Return (X, Y) of the center of cell containing provided text 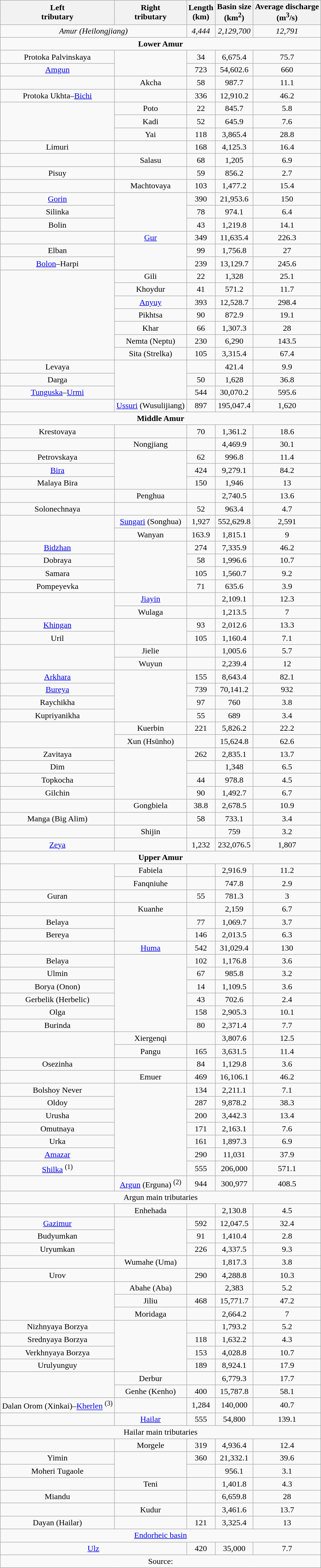
974.1 (234, 212)
421.4 (234, 367)
200 (201, 1116)
Elban (57, 250)
2,129,700 (234, 31)
Khingan (57, 625)
4,936.4 (234, 1445)
Verkhnyaya Borzya (57, 1353)
12,047.5 (234, 1223)
93 (201, 625)
274 (201, 548)
30.1 (287, 444)
944 (201, 1183)
58.1 (287, 1391)
987.7 (234, 83)
400 (201, 1391)
103 (201, 186)
360 (201, 1458)
Oldoy (57, 1103)
287 (201, 1103)
262 (201, 754)
393 (201, 302)
552,629.8 (234, 522)
15,624.8 (234, 741)
978.8 (234, 780)
15,771.7 (234, 1301)
140,000 (234, 1405)
165 (201, 1051)
Sita (Strelka) (150, 354)
143.5 (287, 341)
84 (201, 1064)
13,129.7 (234, 263)
17.9 (287, 1365)
468 (201, 1301)
Krestovaya (57, 431)
226 (201, 1249)
Protoka Ukhta–Bichi (57, 96)
469 (201, 1077)
963.4 (234, 509)
9.2 (287, 573)
25.1 (287, 276)
Guran (57, 896)
571.2 (234, 289)
71 (201, 586)
1,109.5 (234, 987)
1,560.7 (234, 573)
Nongjiang (150, 444)
689 (234, 715)
Wumahe (Uma) (150, 1262)
1,620 (287, 405)
Endorheic basin (161, 1535)
62.6 (287, 741)
8,643.4 (234, 676)
Bira (57, 470)
Dalan Orom (Xinkai)–Kherlen (3) (57, 1405)
Poto (150, 109)
6.5 (287, 767)
Malaya Bira (57, 483)
155 (201, 676)
Limuri (57, 147)
Hailar main tributaries (161, 1432)
16.4 (287, 147)
10.1 (287, 1012)
Shijin (150, 831)
67 (201, 974)
635.6 (234, 586)
2,159 (234, 909)
Argun main tributaries (161, 1198)
206,000 (234, 1168)
390 (201, 199)
14 (201, 987)
12.4 (287, 1445)
542 (201, 948)
420 (201, 1548)
Darga (57, 380)
Derbur (150, 1378)
1,897.3 (234, 1142)
Srednyaya Borzya (57, 1340)
1,307.3 (234, 328)
2.4 (287, 999)
Anyuy (150, 302)
Fanqniuhe (150, 883)
1,176.8 (234, 961)
9.3 (287, 1249)
146 (201, 935)
Borya (Onon) (57, 987)
68 (201, 160)
424 (201, 470)
47.2 (287, 1301)
Nemta (Neptu) (150, 341)
1,205 (234, 160)
1,815.1 (234, 535)
239 (201, 263)
Jielie (150, 651)
12,791 (287, 31)
1,628 (234, 380)
Pangu (150, 1051)
733.1 (234, 819)
44 (201, 780)
Yai (150, 134)
67.4 (287, 354)
245.6 (287, 263)
Jiayin (150, 599)
1,632.2 (234, 1340)
Genhe (Kenho) (150, 1391)
28.8 (287, 134)
3,325.4 (234, 1523)
62 (201, 457)
Source: (161, 1561)
38.8 (201, 806)
6.4 (287, 212)
Gili (150, 276)
1,328 (234, 276)
8,924.1 (234, 1365)
Huma (150, 948)
2,371.4 (234, 1025)
Burinda (57, 1025)
130 (287, 948)
Kuanhe (150, 909)
Lefttributary (57, 13)
Dayan (Hailar) (57, 1523)
80 (201, 1025)
Gazimur (57, 1223)
Bureya (57, 689)
2,130.8 (234, 1210)
3 (287, 896)
Wuyun (150, 664)
153 (201, 1353)
Salasu (150, 160)
595.6 (287, 393)
Samara (57, 573)
2,109.1 (234, 599)
Petrovskaya (57, 457)
Dim (57, 767)
Amur (Heilongjiang) (93, 31)
Amgun (57, 70)
171 (201, 1129)
Pompeyevka (57, 586)
408.5 (287, 1183)
571.1 (287, 1168)
Wulaga (150, 612)
544 (201, 393)
6,675.4 (234, 57)
Basin size(km2) (234, 13)
Moheri Tugaole (57, 1471)
Manga (Big Alim) (57, 819)
985.8 (234, 974)
1,129.8 (234, 1064)
91 (201, 1236)
12 (287, 664)
2,591 (287, 522)
2,383 (234, 1288)
592 (201, 1223)
41 (201, 289)
3.9 (287, 586)
Levaya (57, 367)
897 (201, 405)
Wanyan (150, 535)
97 (201, 703)
1,361.2 (234, 431)
22.2 (287, 728)
50 (201, 380)
Bolshoy Never (57, 1090)
2.7 (287, 173)
66 (201, 328)
1,946 (234, 483)
1,219.8 (234, 225)
121 (201, 1523)
Penghua (150, 496)
Zeya (57, 844)
11,031 (234, 1154)
163.9 (201, 535)
Moridaga (150, 1314)
161 (201, 1142)
70,141.2 (234, 689)
5.7 (287, 651)
Khoydur (150, 289)
349 (201, 237)
Shilka (1) (57, 1168)
2,163.1 (234, 1129)
5,826.2 (234, 728)
319 (201, 1445)
2,678.5 (234, 806)
13.4 (287, 1116)
Bolin (57, 225)
1,213.5 (234, 612)
Urusha (57, 1116)
13.3 (287, 625)
Solonechnaya (57, 509)
Silinka (57, 212)
1,927 (201, 522)
Ulmin (57, 974)
70 (201, 431)
1,410.4 (234, 1236)
Gerbelik (Herbelic) (57, 999)
Length(km) (201, 13)
7,335.9 (234, 548)
1,401.8 (234, 1484)
1,817.3 (234, 1262)
Argun (Erguna) (2) (150, 1183)
134 (201, 1090)
9.9 (287, 367)
1,005.6 (234, 651)
18.6 (287, 431)
Kupriyanikha (57, 715)
12.5 (287, 1038)
Emuer (150, 1077)
739 (201, 689)
31,029.4 (234, 948)
Akcha (150, 83)
Osezinha (57, 1064)
Ussuri (Wusulijiang) (150, 405)
4,444 (201, 31)
1,793.2 (234, 1327)
Teni (150, 1484)
300,977 (234, 1183)
336 (201, 96)
Average discharge(m3/s) (287, 13)
6,779.3 (234, 1378)
2,664.2 (234, 1314)
34 (201, 57)
139.1 (287, 1419)
Lower Amur (161, 44)
6,290 (234, 341)
Urulyunguy (57, 1365)
4.7 (287, 509)
195,047.4 (234, 405)
Nizhnyaya Borzya (57, 1327)
Tunguska–Urmi (57, 393)
Dobraya (57, 560)
2,835.1 (234, 754)
4,288.8 (234, 1275)
1,807 (287, 844)
856.2 (234, 173)
Bereya (57, 935)
Uril (57, 638)
1,492.7 (234, 793)
3,461.6 (234, 1510)
16,106.1 (234, 1077)
38.3 (287, 1103)
2,239.4 (234, 664)
37.9 (287, 1154)
Kuerbin (150, 728)
Hailar (150, 1419)
3,315.4 (234, 354)
9 (287, 535)
11,635.4 (234, 237)
21,953.6 (234, 199)
1,069.7 (234, 922)
932 (287, 689)
Gongbiela (150, 806)
30,070.2 (234, 393)
Urka (57, 1142)
Fabiela (150, 870)
759 (234, 831)
2,211.1 (234, 1090)
10.3 (287, 1275)
12,910.2 (234, 96)
82.1 (287, 676)
Sungari (Songhua) (150, 522)
Gorin (57, 199)
Protoka Palvinskaya (57, 57)
Uryumkan (57, 1249)
872.9 (234, 315)
11.2 (287, 870)
78 (201, 212)
2,905.3 (234, 1012)
Xun (Hsünho) (150, 741)
Xiergenqi (150, 1038)
221 (201, 728)
3,631.5 (234, 1051)
845.7 (234, 109)
645.9 (234, 121)
2,740.5 (234, 496)
4,337.5 (234, 1249)
9,878.2 (234, 1103)
39.6 (287, 1458)
54,800 (234, 1419)
11.7 (287, 289)
Kudur (150, 1510)
2.8 (287, 1236)
Omutnaya (57, 1129)
59 (201, 173)
1,232 (201, 844)
3,865.4 (234, 134)
Jiliu (150, 1301)
6,659.8 (234, 1497)
54,602.6 (234, 70)
19.1 (287, 315)
Budyumkan (57, 1236)
760 (234, 703)
Abahe (Aba) (150, 1288)
1,996.6 (234, 560)
Bolon–Harpi (57, 263)
Machtovaya (150, 186)
32.4 (287, 1223)
77 (201, 922)
Kadi (150, 121)
1,756.8 (234, 250)
Bidzhan (57, 548)
1,348 (234, 767)
75.7 (287, 57)
27 (287, 250)
102 (201, 961)
15,787.8 (234, 1391)
Yimin (57, 1458)
Ulz (93, 1548)
2,013.5 (234, 935)
35,000 (234, 1548)
10.9 (287, 806)
4,028.8 (234, 1353)
Khar (150, 328)
3.7 (287, 922)
158 (201, 1012)
723 (201, 70)
Olga (57, 1012)
298.4 (287, 302)
189 (201, 1365)
1,160.4 (234, 638)
747.8 (234, 883)
Arkhara (57, 676)
9,279.1 (234, 470)
3,442.3 (234, 1116)
Urov (57, 1275)
Zavitaya (57, 754)
15.4 (287, 186)
14.1 (287, 225)
Upper Amur (161, 857)
2,012.6 (234, 625)
4,469.9 (234, 444)
2,916.9 (234, 870)
Middle Amur (161, 418)
5.8 (287, 109)
2.9 (287, 883)
99 (201, 250)
13.6 (287, 496)
Miandu (57, 1497)
Gur (150, 237)
Pikhtsa (150, 315)
36.8 (287, 380)
702.6 (234, 999)
1,477.2 (234, 186)
40.7 (287, 1405)
781.3 (234, 896)
17.7 (287, 1378)
230 (201, 341)
226.3 (287, 237)
3,807.6 (234, 1038)
Amazar (57, 1154)
996.8 (234, 457)
11.1 (287, 83)
Gilchin (57, 793)
Raychikha (57, 703)
956.1 (234, 1471)
660 (287, 70)
Topkocha (57, 780)
Righttributary (150, 13)
1,284 (201, 1405)
168 (201, 147)
12.3 (287, 599)
84.2 (287, 470)
Morgele (150, 1445)
12,528.7 (234, 302)
Pisuy (57, 173)
232,076.5 (234, 844)
6.3 (287, 935)
Enhehada (150, 1210)
4,125.3 (234, 147)
21,332.1 (234, 1458)
3.1 (287, 1471)
